For the text-containing cell, return its midpoint in (X, Y) coordinate format. 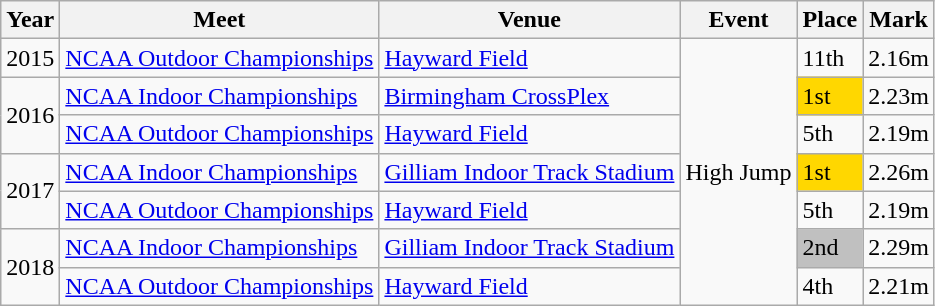
Birmingham CrossPlex (530, 96)
2.16m (899, 58)
Meet (220, 20)
4th (830, 286)
Mark (899, 20)
2015 (30, 58)
2.23m (899, 96)
2.21m (899, 286)
2017 (30, 191)
High Jump (738, 172)
Place (830, 20)
2.26m (899, 172)
2.29m (899, 248)
Year (30, 20)
2016 (30, 115)
Venue (530, 20)
11th (830, 58)
2018 (30, 267)
Event (738, 20)
2nd (830, 248)
